Output the (X, Y) coordinate of the center of the cell containing the given text.  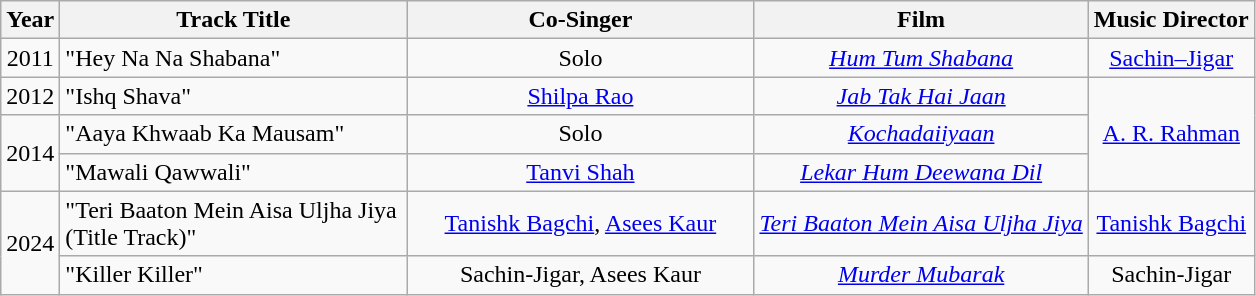
"Teri Baaton Mein Aisa Uljha Jiya (Title Track)" (234, 224)
Murder Mubarak (921, 275)
Year (30, 20)
Jab Tak Hai Jaan (921, 96)
2011 (30, 58)
Hum Tum Shabana (921, 58)
Music Director (1171, 20)
2014 (30, 153)
"Killer Killer" (234, 275)
Kochadaiiyaan (921, 134)
Tanishk Bagchi (1171, 224)
Film (921, 20)
Co-Singer (580, 20)
2024 (30, 242)
"Aaya Khwaab Ka Mausam" (234, 134)
A. R. Rahman (1171, 134)
Lekar Hum Deewana Dil (921, 172)
Tanvi Shah (580, 172)
Sachin-Jigar, Asees Kaur (580, 275)
Sachin-Jigar (1171, 275)
"Mawali Qawwali" (234, 172)
Sachin–Jigar (1171, 58)
"Hey Na Na Shabana" (234, 58)
2012 (30, 96)
Tanishk Bagchi, Asees Kaur (580, 224)
Shilpa Rao (580, 96)
"Ishq Shava" (234, 96)
Teri Baaton Mein Aisa Uljha Jiya (921, 224)
Track Title (234, 20)
